Scan for the cell matching the given text and deliver its [X, Y] coordinate at center. 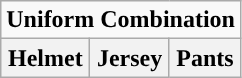
Helmet [46, 58]
Pants [204, 58]
Jersey [130, 58]
Uniform Combination [121, 20]
